Output the (X, Y) coordinate of the center of the cell containing the given text.  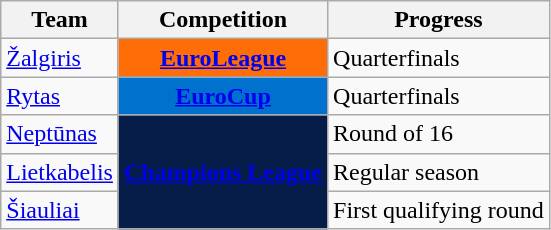
Competition (222, 20)
Žalgiris (60, 58)
Lietkabelis (60, 172)
Regular season (439, 172)
Šiauliai (60, 210)
First qualifying round (439, 210)
Rytas (60, 96)
EuroCup (222, 96)
Champions League (222, 172)
Team (60, 20)
EuroLeague (222, 58)
Round of 16 (439, 134)
Neptūnas (60, 134)
Progress (439, 20)
